Extract the [x, y] coordinate from the center of the cell holding the provided text.  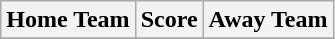
Home Team [68, 20]
Away Team [268, 20]
Score [169, 20]
